Determine the (x, y) coordinate at the center of the cell enclosing the given text.  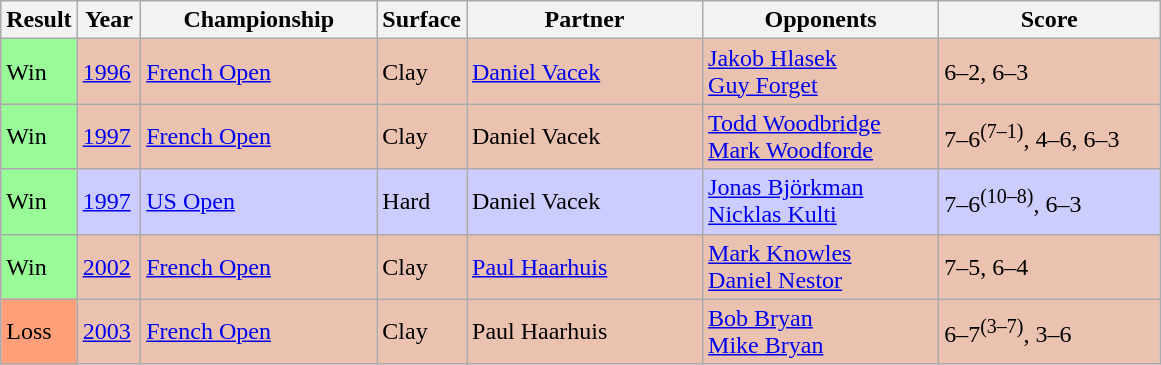
2003 (109, 332)
Jakob Hlasek Guy Forget (821, 72)
7–5, 6–4 (1050, 266)
US Open (259, 202)
2002 (109, 266)
7–6(7–1), 4–6, 6–3 (1050, 136)
Partner (584, 20)
6–2, 6–3 (1050, 72)
Result (39, 20)
Championship (259, 20)
Score (1050, 20)
Loss (39, 332)
1996 (109, 72)
Bob Bryan Mike Bryan (821, 332)
Jonas Björkman Nicklas Kulti (821, 202)
Opponents (821, 20)
Surface (422, 20)
Mark Knowles Daniel Nestor (821, 266)
Year (109, 20)
6–7(3–7), 3–6 (1050, 332)
7–6(10–8), 6–3 (1050, 202)
Hard (422, 202)
Todd Woodbridge Mark Woodforde (821, 136)
